Find where the given text appears and provide that cell's center as (X, Y) coordinate. 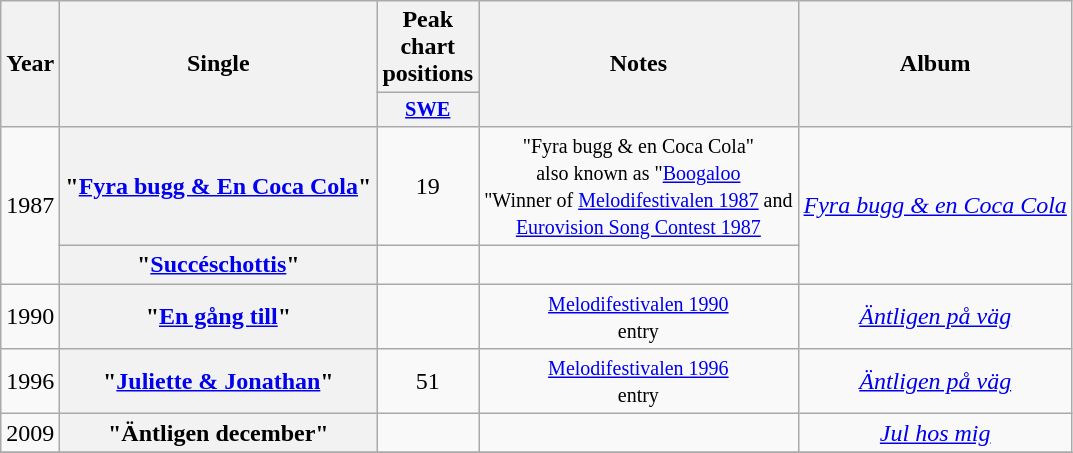
Melodifestivalen 1996 entry (638, 382)
Notes (638, 64)
"Succéschottis" (218, 265)
"Juliette & Jonathan" (218, 382)
"En gång till" (218, 316)
1987 (30, 204)
1996 (30, 382)
Album (935, 64)
Fyra bugg & en Coca Cola (935, 204)
Melodifestivalen 1990 entry (638, 316)
"Fyra bugg & en Coca Cola" also known as "Boogaloo"Winner of Melodifestivalen 1987 and Eurovision Song Contest 1987 (638, 186)
"Fyra bugg & En Coca Cola" (218, 186)
Peak chart positions (428, 47)
19 (428, 186)
SWE (428, 110)
Year (30, 64)
"Äntligen december" (218, 433)
Single (218, 64)
1990 (30, 316)
51 (428, 382)
Jul hos mig (935, 433)
2009 (30, 433)
